For the text-containing cell, return its midpoint in [X, Y] coordinate format. 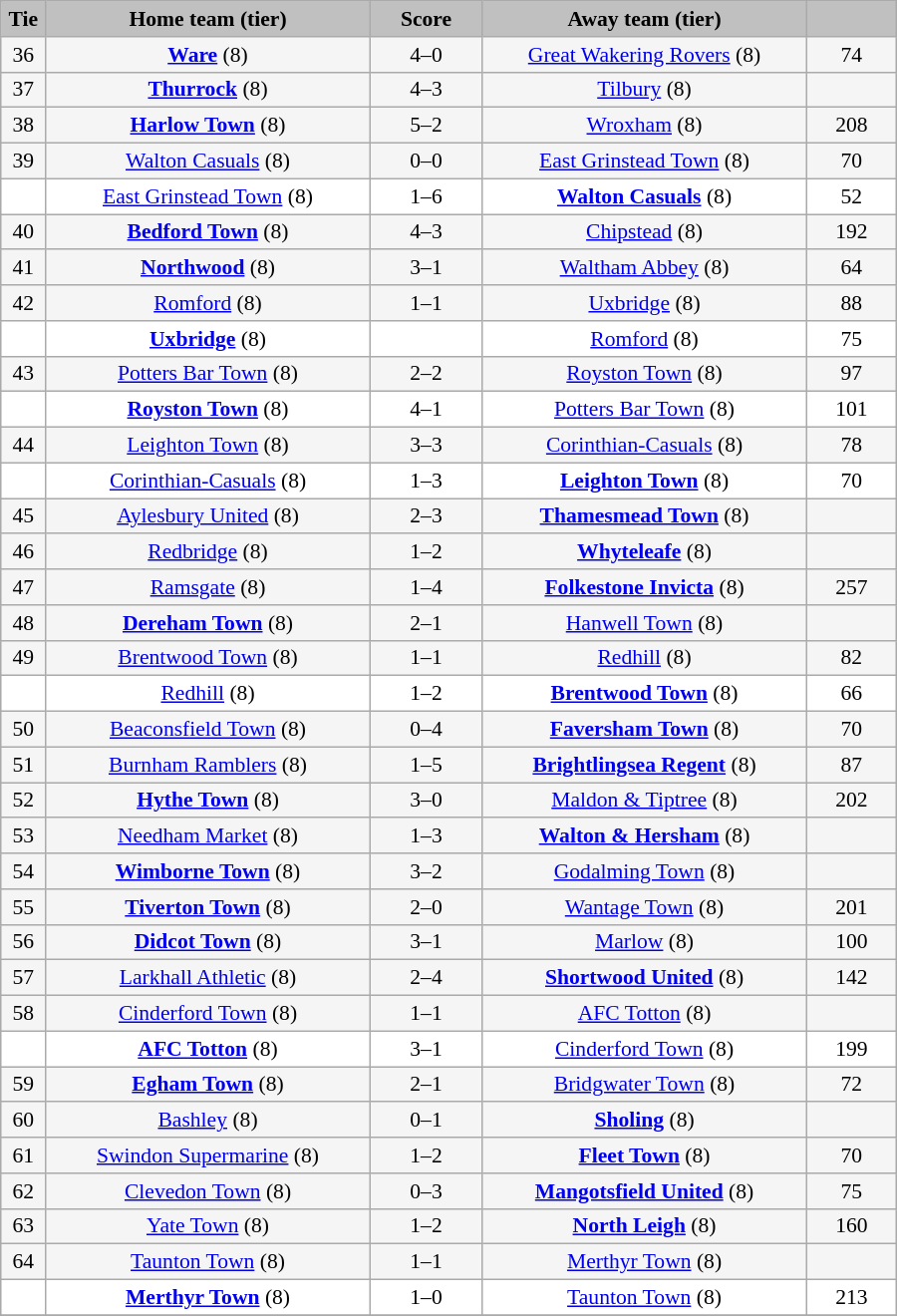
Brightlingsea Regent (8) [645, 765]
49 [24, 658]
1–4 [426, 587]
66 [851, 694]
5–2 [426, 126]
Ramsgate (8) [208, 587]
56 [24, 942]
Needham Market (8) [208, 836]
Faversham Town (8) [645, 730]
Wroxham (8) [645, 126]
Wantage Town (8) [645, 907]
50 [24, 730]
North Leigh (8) [645, 1226]
4–0 [426, 55]
2–2 [426, 374]
59 [24, 1085]
88 [851, 303]
0–1 [426, 1121]
Thurrock (8) [208, 90]
53 [24, 836]
Home team (tier) [208, 19]
61 [24, 1155]
41 [24, 268]
Great Wakering Rovers (8) [645, 55]
45 [24, 516]
0–4 [426, 730]
3–3 [426, 446]
74 [851, 55]
Away team (tier) [645, 19]
Egham Town (8) [208, 1085]
100 [851, 942]
Shortwood United (8) [645, 978]
2–4 [426, 978]
192 [851, 232]
160 [851, 1226]
1–5 [426, 765]
54 [24, 871]
46 [24, 552]
Dereham Town (8) [208, 623]
4–1 [426, 410]
Larkhall Athletic (8) [208, 978]
Waltham Abbey (8) [645, 268]
Thamesmead Town (8) [645, 516]
55 [24, 907]
Aylesbury United (8) [208, 516]
39 [24, 162]
Sholing (8) [645, 1121]
Bashley (8) [208, 1121]
Harlow Town (8) [208, 126]
48 [24, 623]
3–0 [426, 801]
2–3 [426, 516]
Tiverton Town (8) [208, 907]
82 [851, 658]
Redbridge (8) [208, 552]
63 [24, 1226]
101 [851, 410]
Whyteleafe (8) [645, 552]
Didcot Town (8) [208, 942]
47 [24, 587]
57 [24, 978]
78 [851, 446]
Chipstead (8) [645, 232]
Fleet Town (8) [645, 1155]
Tie [24, 19]
142 [851, 978]
97 [851, 374]
Wimborne Town (8) [208, 871]
Mangotsfield United (8) [645, 1191]
199 [851, 1049]
Yate Town (8) [208, 1226]
42 [24, 303]
2–0 [426, 907]
37 [24, 90]
0–3 [426, 1191]
Hythe Town (8) [208, 801]
72 [851, 1085]
51 [24, 765]
Tilbury (8) [645, 90]
Godalming Town (8) [645, 871]
3–2 [426, 871]
Score [426, 19]
Clevedon Town (8) [208, 1191]
38 [24, 126]
Hanwell Town (8) [645, 623]
201 [851, 907]
36 [24, 55]
Northwood (8) [208, 268]
Bridgwater Town (8) [645, 1085]
Ware (8) [208, 55]
Bedford Town (8) [208, 232]
0–0 [426, 162]
44 [24, 446]
Burnham Ramblers (8) [208, 765]
1–0 [426, 1298]
Walton & Hersham (8) [645, 836]
257 [851, 587]
Folkestone Invicta (8) [645, 587]
Maldon & Tiptree (8) [645, 801]
Beaconsfield Town (8) [208, 730]
Marlow (8) [645, 942]
62 [24, 1191]
208 [851, 126]
1–6 [426, 196]
43 [24, 374]
Swindon Supermarine (8) [208, 1155]
87 [851, 765]
58 [24, 1014]
213 [851, 1298]
40 [24, 232]
60 [24, 1121]
202 [851, 801]
